Find where the given text appears and provide that cell's center as (x, y) coordinate. 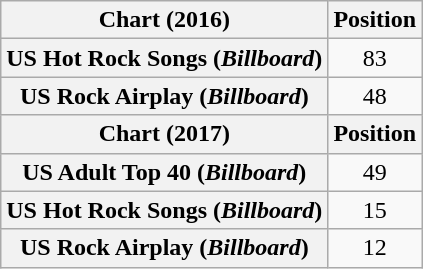
US Adult Top 40 (Billboard) (164, 172)
15 (375, 210)
Chart (2017) (164, 134)
83 (375, 58)
12 (375, 248)
Chart (2016) (164, 20)
49 (375, 172)
48 (375, 96)
